Return the (X, Y) coordinate for the center point of the cell that contains the specified text.  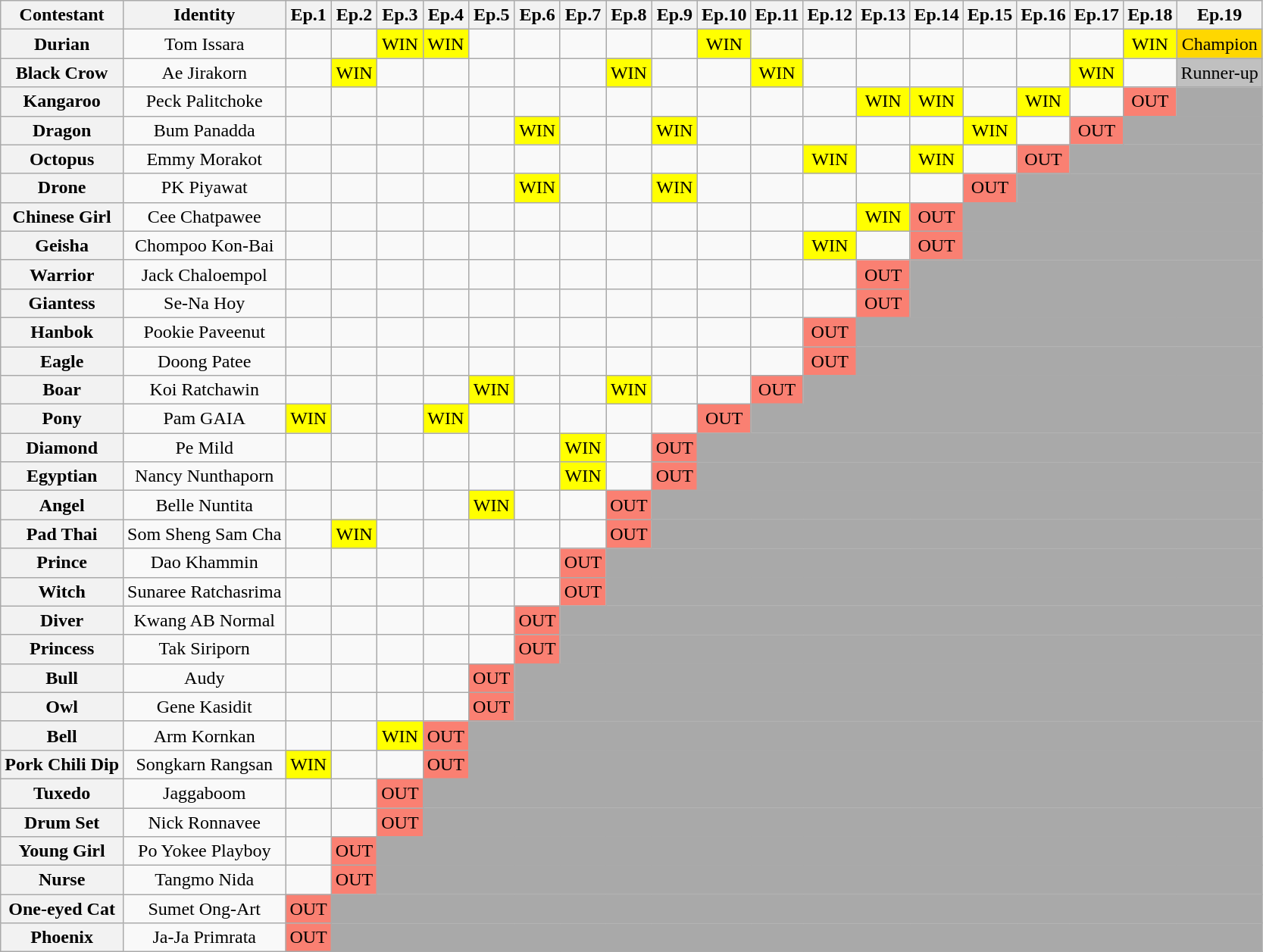
Ep.5 (492, 15)
Po Yokee Playboy (205, 851)
Octopus (62, 159)
Owl (62, 707)
Ep.11 (777, 15)
Ep.12 (830, 15)
Black Crow (62, 73)
Sunaree Ratchasrima (205, 591)
Boar (62, 390)
Peck Palitchoke (205, 101)
Prince (62, 563)
Ep.19 (1220, 15)
Phoenix (62, 938)
Pe Mild (205, 448)
Chinese Girl (62, 217)
One-eyed Cat (62, 909)
Identity (205, 15)
Tangmo Nida (205, 880)
Ep.8 (629, 15)
Angel (62, 505)
Ja-Ja Primrata (205, 938)
Ep.15 (989, 15)
Sumet Ong-Art (205, 909)
Ep.17 (1096, 15)
Ae Jirakorn (205, 73)
Chompoo Kon-Bai (205, 245)
Ep.1 (308, 15)
Contestant (62, 15)
Tuxedo (62, 793)
Drone (62, 188)
Ep.14 (936, 15)
Koi Ratchawin (205, 390)
Cee Chatpawee (205, 217)
Dragon (62, 130)
Drum Set (62, 822)
Arm Kornkan (205, 735)
Runner-up (1220, 73)
Gene Kasidit (205, 707)
Ep.16 (1043, 15)
Princess (62, 649)
Diver (62, 620)
Belle Nuntita (205, 505)
Ep.18 (1150, 15)
Champion (1220, 44)
Pam GAIA (205, 419)
Tom Issara (205, 44)
Jack Chaloempol (205, 274)
Ep.4 (445, 15)
Eagle (62, 361)
Warrior (62, 274)
Pony (62, 419)
Kangaroo (62, 101)
Bull (62, 678)
Durian (62, 44)
Nick Ronnavee (205, 822)
Ep.6 (537, 15)
Witch (62, 591)
Jaggaboom (205, 793)
Ep.9 (674, 15)
Bell (62, 735)
Doong Patee (205, 361)
Young Girl (62, 851)
Diamond (62, 448)
Geisha (62, 245)
Tak Siriporn (205, 649)
Bum Panadda (205, 130)
Pookie Paveenut (205, 332)
Giantess (62, 303)
Se-Na Hoy (205, 303)
Egyptian (62, 476)
Ep.13 (883, 15)
Ep.7 (583, 15)
Ep.10 (724, 15)
Kwang AB Normal (205, 620)
Pad Thai (62, 534)
Ep.3 (400, 15)
Nancy Nunthaporn (205, 476)
Som Sheng Sam Cha (205, 534)
Ep.2 (354, 15)
PK Piyawat (205, 188)
Hanbok (62, 332)
Audy (205, 678)
Nurse (62, 880)
Dao Khammin (205, 563)
Emmy Morakot (205, 159)
Pork Chili Dip (62, 764)
Songkarn Rangsan (205, 764)
